Output the (X, Y) coordinate of the center of the cell containing the given text.  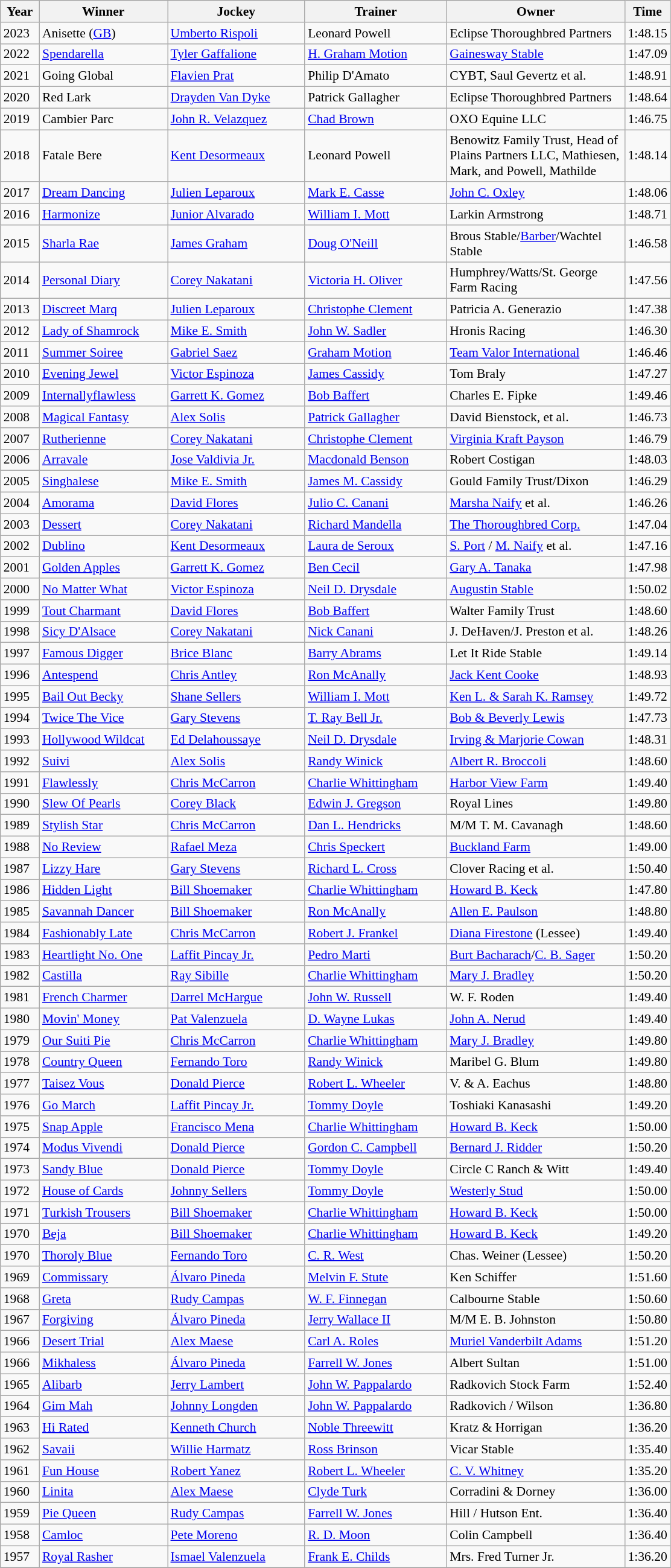
Toshiaki Kanasashi (536, 1105)
Marsha Naify et al. (536, 503)
1:47.73 (647, 718)
Owner (536, 11)
James M. Cassidy (375, 482)
Time (647, 11)
Ben Cecil (375, 568)
1:47.56 (647, 280)
Forgiving (104, 1320)
1:50.02 (647, 589)
W. F. Finnegan (375, 1299)
David Bienstock, et al. (536, 417)
Colin Campbell (536, 1535)
Westerly Stud (536, 1191)
Summer Soiree (104, 352)
1:51.60 (647, 1277)
Julio C. Canani (375, 503)
Humphrey/Watts/St. George Farm Racing (536, 280)
Ismael Valenzuela (237, 1557)
Richard L. Cross (375, 868)
Chas. Weiner (Lessee) (536, 1256)
1994 (20, 718)
1958 (20, 1535)
1:46.75 (647, 119)
Spendarella (104, 54)
1:50.80 (647, 1320)
Virginia Kraft Payson (536, 439)
1:48.64 (647, 98)
1995 (20, 696)
Albert Sultan (536, 1363)
Kenneth Church (237, 1428)
Gainesway Stable (536, 54)
2020 (20, 98)
Bob & Beverly Lewis (536, 718)
No Review (104, 847)
Radkovich Stock Farm (536, 1385)
Savaii (104, 1449)
Mark E. Casse (375, 193)
Royal Lines (536, 804)
S. Port / M. Naify et al. (536, 546)
2005 (20, 482)
Dublino (104, 546)
Umberto Rispoli (237, 33)
1:49.00 (647, 847)
The Thoroughbred Corp. (536, 524)
Lizzy Hare (104, 868)
2009 (20, 396)
Fun House (104, 1471)
Corey Black (237, 804)
Philip D'Amato (375, 76)
2001 (20, 568)
Slew Of Pearls (104, 804)
Sharla Rae (104, 244)
Vicar Stable (536, 1449)
Calbourne Stable (536, 1299)
W. F. Roden (536, 998)
Arravale (104, 460)
Dan L. Hendricks (375, 826)
1:48.93 (647, 675)
Barry Abrams (375, 654)
1992 (20, 761)
Red Lark (104, 98)
Tyler Gaffalione (237, 54)
Johnny Longden (237, 1406)
Corradini & Dorney (536, 1492)
Cambier Parc (104, 119)
Thoroly Blue (104, 1256)
1:48.71 (647, 214)
1968 (20, 1299)
1961 (20, 1471)
John C. Oxley (536, 193)
Larkin Armstrong (536, 214)
1:51.20 (647, 1342)
Ken Schiffer (536, 1277)
2019 (20, 119)
1:49.46 (647, 396)
Ross Brinson (375, 1449)
1987 (20, 868)
Jose Valdivia Jr. (237, 460)
2000 (20, 589)
Robert Costigan (536, 460)
Hollywood Wildcat (104, 740)
Harmonize (104, 214)
Jockey (237, 11)
1:35.20 (647, 1471)
Noble Threewitt (375, 1428)
Hronis Racing (536, 331)
Graham Motion (375, 352)
1:47.04 (647, 524)
1963 (20, 1428)
1998 (20, 632)
1969 (20, 1277)
1:46.79 (647, 439)
Diana Firestone (Lessee) (536, 933)
1979 (20, 1041)
Antespend (104, 675)
Augustin Stable (536, 589)
2006 (20, 460)
Trainer (375, 11)
2023 (20, 33)
Go March (104, 1105)
Year (20, 11)
Edwin J. Gregson (375, 804)
Circle C Ranch & Witt (536, 1170)
1:48.14 (647, 156)
1973 (20, 1170)
1999 (20, 611)
Johnny Sellers (237, 1191)
Movin' Money (104, 1019)
Pie Queen (104, 1514)
1960 (20, 1492)
Internallyflawless (104, 396)
Alibarb (104, 1385)
Charles E. Fipke (536, 396)
T. Ray Bell Jr. (375, 718)
1975 (20, 1127)
1962 (20, 1449)
Jerry Lambert (237, 1385)
1986 (20, 890)
Doug O'Neill (375, 244)
2010 (20, 374)
Junior Alvarado (237, 214)
1:48.26 (647, 632)
Robert J. Frankel (375, 933)
1:46.29 (647, 482)
1976 (20, 1105)
2016 (20, 214)
1978 (20, 1062)
1:46.26 (647, 503)
Evening Jewel (104, 374)
Our Suiti Pie (104, 1041)
1996 (20, 675)
2008 (20, 417)
1977 (20, 1084)
John R. Velazquez (237, 119)
1982 (20, 976)
1:36.00 (647, 1492)
Royal Rasher (104, 1557)
Ed Delahoussaye (237, 740)
Mrs. Fred Turner Jr. (536, 1557)
1:47.27 (647, 374)
1959 (20, 1514)
Castilla (104, 976)
Winner (104, 11)
Willie Harmatz (237, 1449)
1:49.72 (647, 696)
1:50.40 (647, 868)
John A. Nerud (536, 1019)
Rafael Meza (237, 847)
Bernard J. Ridder (536, 1148)
Robert Yanez (237, 1471)
Commissary (104, 1277)
1957 (20, 1557)
Radkovich / Wilson (536, 1406)
2011 (20, 352)
1991 (20, 783)
Rutherienne (104, 439)
Carl A. Roles (375, 1342)
1981 (20, 998)
Amorama (104, 503)
Famous Digger (104, 654)
Francisco Mena (237, 1127)
Dessert (104, 524)
Kratz & Horrigan (536, 1428)
Laura de Seroux (375, 546)
James Graham (237, 244)
2015 (20, 244)
Fashionably Late (104, 933)
Melvin F. Stute (375, 1277)
2018 (20, 156)
1965 (20, 1385)
Personal Diary (104, 280)
Mikhaless (104, 1363)
Singhalese (104, 482)
1:48.91 (647, 76)
1:35.40 (647, 1449)
Clover Racing et al. (536, 868)
Linita (104, 1492)
1983 (20, 955)
Snap Apple (104, 1127)
Irving & Marjorie Cowan (536, 740)
1:47.80 (647, 890)
1:47.16 (647, 546)
1:50.60 (647, 1299)
James Cassidy (375, 374)
Patricia A. Generazio (536, 310)
2014 (20, 280)
2021 (20, 76)
Dream Dancing (104, 193)
Hidden Light (104, 890)
2007 (20, 439)
Tom Braly (536, 374)
Savannah Dancer (104, 912)
Beja (104, 1234)
Darrel McHargue (237, 998)
Gary A. Tanaka (536, 568)
2002 (20, 546)
1990 (20, 804)
French Charmer (104, 998)
Maribel G. Blum (536, 1062)
Bail Out Becky (104, 696)
1:48.03 (647, 460)
Albert R. Broccoli (536, 761)
2012 (20, 331)
John W. Sadler (375, 331)
Magical Fantasy (104, 417)
Pete Moreno (237, 1535)
Clyde Turk (375, 1492)
Ray Sibille (237, 976)
Shane Sellers (237, 696)
Discreet Marq (104, 310)
Suivi (104, 761)
1:48.15 (647, 33)
1:46.46 (647, 352)
1:47.09 (647, 54)
1:51.00 (647, 1363)
1:52.40 (647, 1385)
1964 (20, 1406)
Brous Stable/Barber/Wachtel Stable (536, 244)
Burt Bacharach/C. B. Sager (536, 955)
Gim Mah (104, 1406)
1980 (20, 1019)
Tout Charmant (104, 611)
2004 (20, 503)
M/M E. B. Johnston (536, 1320)
Pat Valenzuela (237, 1019)
Benowitz Family Trust, Head of Plains Partners LLC, Mathiesen, Mark, and Powell, Mathilde (536, 156)
Pedro Marti (375, 955)
Camloc (104, 1535)
Let It Ride Stable (536, 654)
No Matter What (104, 589)
1971 (20, 1213)
1974 (20, 1148)
1:48.31 (647, 740)
Nick Canani (375, 632)
C. R. West (375, 1256)
Harbor View Farm (536, 783)
1:46.30 (647, 331)
Lady of Shamrock (104, 331)
J. DeHaven/J. Preston et al. (536, 632)
C. V. Whitney (536, 1471)
Brice Blanc (237, 654)
1:47.38 (647, 310)
Macdonald Benson (375, 460)
John W. Russell (375, 998)
Sicy D'Alsace (104, 632)
Country Queen (104, 1062)
Jerry Wallace II (375, 1320)
Gould Family Trust/Dixon (536, 482)
R. D. Moon (375, 1535)
Stylish Star (104, 826)
Going Global (104, 76)
V. & A. Eachus (536, 1084)
2017 (20, 193)
Richard Mandella (375, 524)
1989 (20, 826)
Team Valor International (536, 352)
1:49.14 (647, 654)
M/M T. M. Cavanagh (536, 826)
Heartlight No. One (104, 955)
1:47.98 (647, 568)
Greta (104, 1299)
Chris Antley (237, 675)
Drayden Van Dyke (237, 98)
Sandy Blue (104, 1170)
1:36.80 (647, 1406)
1988 (20, 847)
Desert Trial (104, 1342)
1972 (20, 1191)
Hi Rated (104, 1428)
1985 (20, 912)
1993 (20, 740)
1997 (20, 654)
Turkish Trousers (104, 1213)
Flawlessly (104, 783)
2022 (20, 54)
Allen E. Paulson (536, 912)
Muriel Vanderbilt Adams (536, 1342)
1:46.73 (647, 417)
House of Cards (104, 1191)
Victoria H. Oliver (375, 280)
1967 (20, 1320)
H. Graham Motion (375, 54)
1:48.06 (647, 193)
Hill / Hutson Ent. (536, 1514)
Flavien Prat (237, 76)
Frank E. Childs (375, 1557)
Golden Apples (104, 568)
Twice The Vice (104, 718)
1984 (20, 933)
Chad Brown (375, 119)
Walter Family Trust (536, 611)
Buckland Farm (536, 847)
Jack Kent Cooke (536, 675)
2003 (20, 524)
Taisez Vous (104, 1084)
1:46.58 (647, 244)
Anisette (GB) (104, 33)
CYBT, Saul Gevertz et al. (536, 76)
OXO Equine LLC (536, 119)
Chris Speckert (375, 847)
Modus Vivendi (104, 1148)
D. Wayne Lukas (375, 1019)
Gordon C. Campbell (375, 1148)
Gabriel Saez (237, 352)
Ken L. & Sarah K. Ramsey (536, 696)
Fatale Bere (104, 156)
2013 (20, 310)
